Locate the cell with the specified text and output its [x, y] center coordinate. 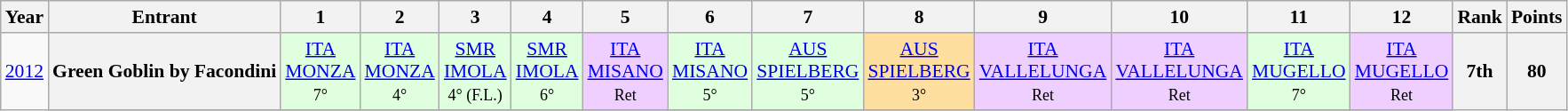
7th [1479, 71]
4 [547, 17]
Points [1537, 17]
ITAMONZA7° [320, 71]
5 [625, 17]
7 [808, 17]
Rank [1479, 17]
ITAMISANORet [625, 71]
ITAMONZA4° [400, 71]
2 [400, 17]
2012 [25, 71]
12 [1402, 17]
SMRIMOLA4° (F.L.) [476, 71]
ITAMISANO5° [710, 71]
ITA MUGELLORet [1402, 71]
AUSSPIELBERG3° [918, 71]
SMRIMOLA6° [547, 71]
80 [1537, 71]
9 [1043, 17]
3 [476, 17]
8 [918, 17]
10 [1179, 17]
11 [1299, 17]
1 [320, 17]
ITA MUGELLO7° [1299, 71]
Green Goblin by Facondini [164, 71]
Year [25, 17]
AUSSPIELBERG5° [808, 71]
6 [710, 17]
Entrant [164, 17]
